Pinpoint the cell where the given text exists, returning its [X, Y] midpoint coordinate. 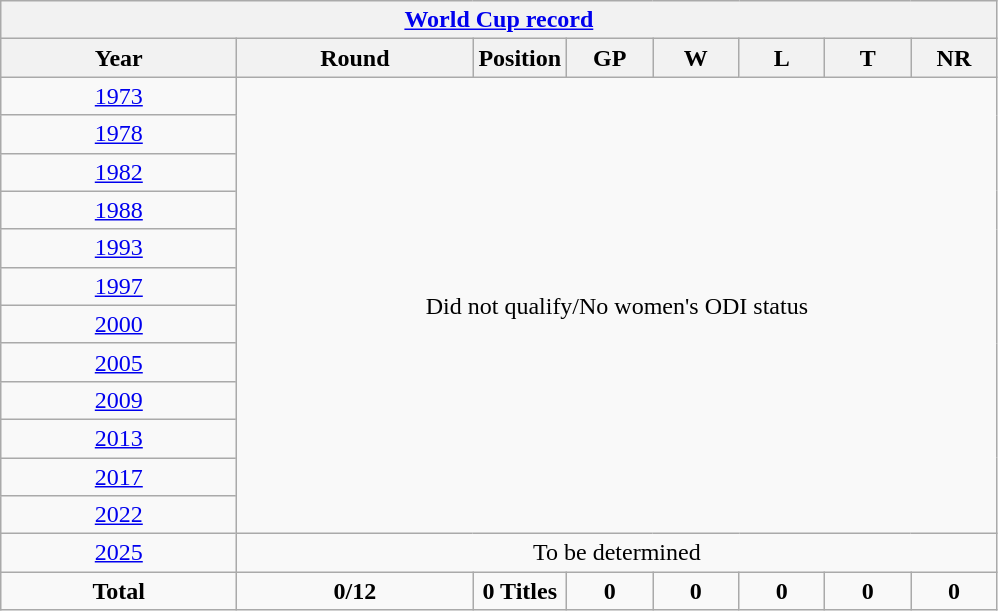
Round [355, 58]
1978 [119, 134]
0/12 [355, 591]
To be determined [617, 553]
GP [610, 58]
T [868, 58]
World Cup record [499, 20]
Did not qualify/No women's ODI status [617, 306]
1988 [119, 210]
1993 [119, 248]
2025 [119, 553]
W [696, 58]
NR [954, 58]
2022 [119, 515]
Position [520, 58]
L [782, 58]
2000 [119, 324]
Year [119, 58]
0 Titles [520, 591]
2017 [119, 477]
2013 [119, 438]
1982 [119, 172]
1973 [119, 96]
Total [119, 591]
2005 [119, 362]
1997 [119, 286]
2009 [119, 400]
